From the cell containing the given text, extract its center point as (X, Y) coordinate. 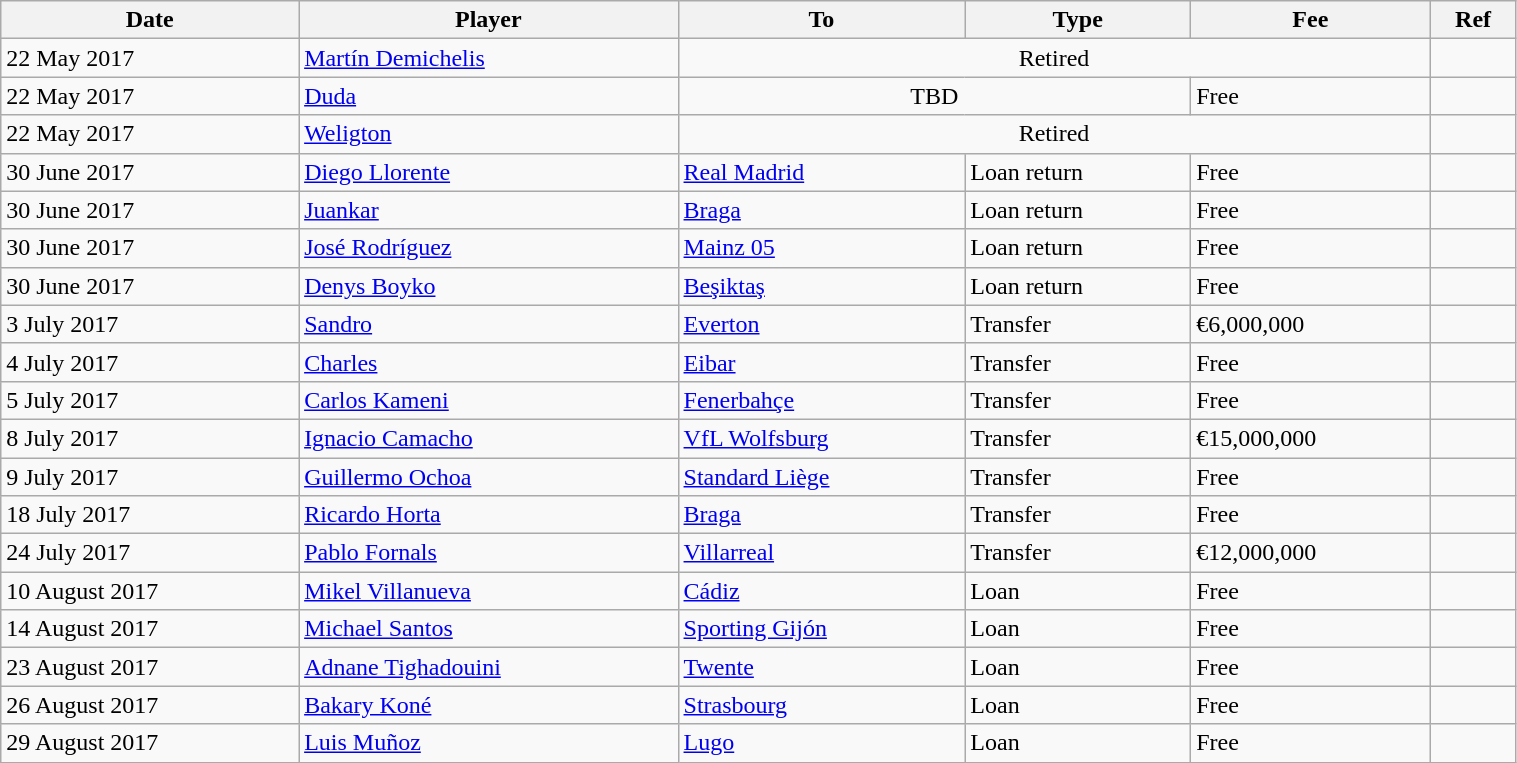
Duda (488, 96)
Charles (488, 362)
9 July 2017 (150, 477)
Pablo Fornals (488, 553)
Type (1078, 20)
Ref (1473, 20)
Mainz 05 (822, 248)
Player (488, 20)
Martín Demichelis (488, 58)
Bakary Koné (488, 705)
29 August 2017 (150, 743)
TBD (934, 96)
Real Madrid (822, 172)
Cádiz (822, 591)
Luis Muñoz (488, 743)
3 July 2017 (150, 324)
Michael Santos (488, 629)
€12,000,000 (1310, 553)
Sandro (488, 324)
To (822, 20)
Ricardo Horta (488, 515)
Everton (822, 324)
Date (150, 20)
18 July 2017 (150, 515)
José Rodríguez (488, 248)
8 July 2017 (150, 438)
Weligton (488, 134)
Eibar (822, 362)
5 July 2017 (150, 400)
Sporting Gijón (822, 629)
Diego Llorente (488, 172)
23 August 2017 (150, 667)
14 August 2017 (150, 629)
Guillermo Ochoa (488, 477)
Standard Liège (822, 477)
VfL Wolfsburg (822, 438)
€6,000,000 (1310, 324)
Fenerbahçe (822, 400)
Strasbourg (822, 705)
Mikel Villanueva (488, 591)
Fee (1310, 20)
Beşiktaş (822, 286)
10 August 2017 (150, 591)
Twente (822, 667)
Denys Boyko (488, 286)
Lugo (822, 743)
Carlos Kameni (488, 400)
26 August 2017 (150, 705)
4 July 2017 (150, 362)
24 July 2017 (150, 553)
Adnane Tighadouini (488, 667)
Villarreal (822, 553)
Juankar (488, 210)
€15,000,000 (1310, 438)
Ignacio Camacho (488, 438)
